Locate the cell with the specified text and output its [x, y] center coordinate. 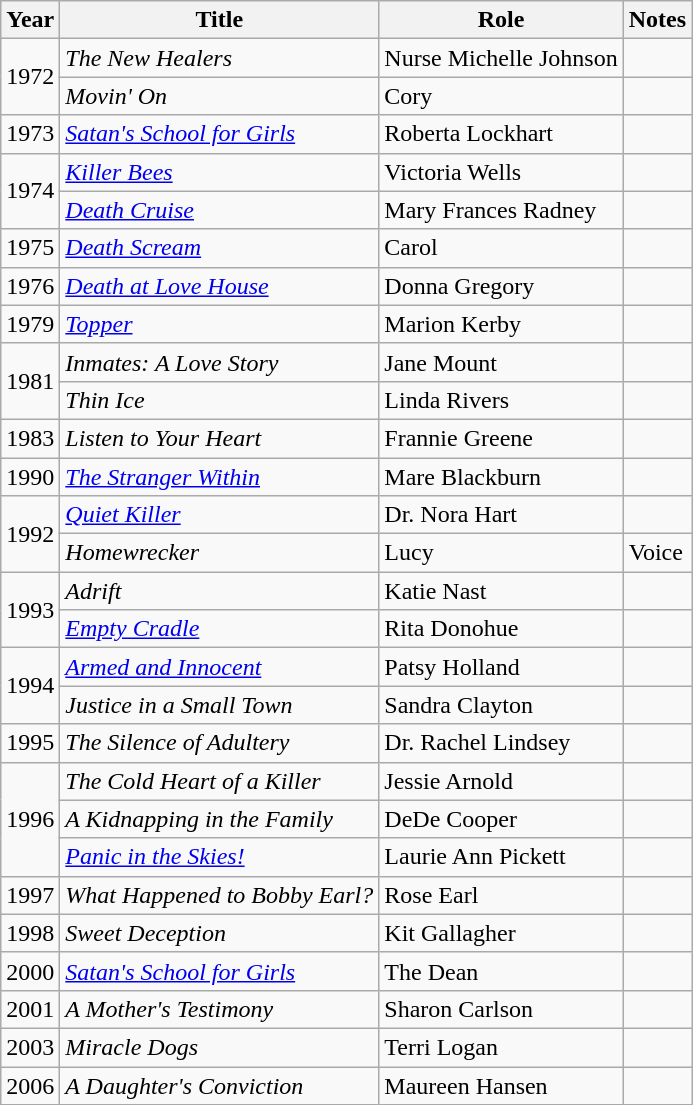
Roberta Lockhart [501, 134]
Justice in a Small Town [220, 705]
The Stranger Within [220, 477]
Terri Logan [501, 1047]
Linda Rivers [501, 400]
A Kidnapping in the Family [220, 819]
1979 [30, 324]
The Cold Heart of a Killer [220, 781]
Sharon Carlson [501, 1009]
1998 [30, 933]
A Daughter's Conviction [220, 1085]
Carol [501, 248]
Sandra Clayton [501, 705]
Maureen Hansen [501, 1085]
2003 [30, 1047]
Death Cruise [220, 210]
1983 [30, 438]
1994 [30, 686]
Empty Cradle [220, 629]
Listen to Your Heart [220, 438]
Sweet Deception [220, 933]
2001 [30, 1009]
1995 [30, 743]
Death at Love House [220, 286]
Inmates: A Love Story [220, 362]
Adrift [220, 591]
Homewrecker [220, 553]
2006 [30, 1085]
Nurse Michelle Johnson [501, 58]
Year [30, 20]
Kit Gallagher [501, 933]
Quiet Killer [220, 515]
Role [501, 20]
1973 [30, 134]
1976 [30, 286]
1981 [30, 381]
Rose Earl [501, 895]
Thin Ice [220, 400]
Killer Bees [220, 172]
1990 [30, 477]
The Dean [501, 971]
1992 [30, 534]
Armed and Innocent [220, 667]
Laurie Ann Pickett [501, 857]
Dr. Rachel Lindsey [501, 743]
Katie Nast [501, 591]
Cory [501, 96]
Jane Mount [501, 362]
1975 [30, 248]
2000 [30, 971]
Frannie Greene [501, 438]
A Mother's Testimony [220, 1009]
1996 [30, 819]
What Happened to Bobby Earl? [220, 895]
Dr. Nora Hart [501, 515]
1997 [30, 895]
Donna Gregory [501, 286]
Panic in the Skies! [220, 857]
Lucy [501, 553]
1972 [30, 77]
Notes [657, 20]
Marion Kerby [501, 324]
Topper [220, 324]
Jessie Arnold [501, 781]
Miracle Dogs [220, 1047]
Patsy Holland [501, 667]
Movin' On [220, 96]
DeDe Cooper [501, 819]
1974 [30, 191]
Title [220, 20]
Death Scream [220, 248]
The Silence of Adultery [220, 743]
Rita Donohue [501, 629]
Voice [657, 553]
Mary Frances Radney [501, 210]
1993 [30, 610]
The New Healers [220, 58]
Victoria Wells [501, 172]
Mare Blackburn [501, 477]
